Provide the [X, Y] coordinate of the cell's center where the given text is located.  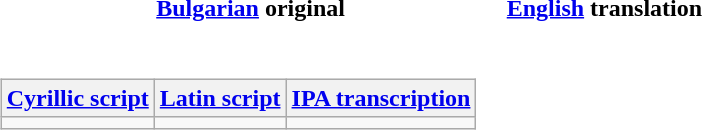
Cyrillic script [78, 98]
Latin script [220, 98]
IPA transcription [381, 98]
